Scan for the cell matching the given text and deliver its [X, Y] coordinate at center. 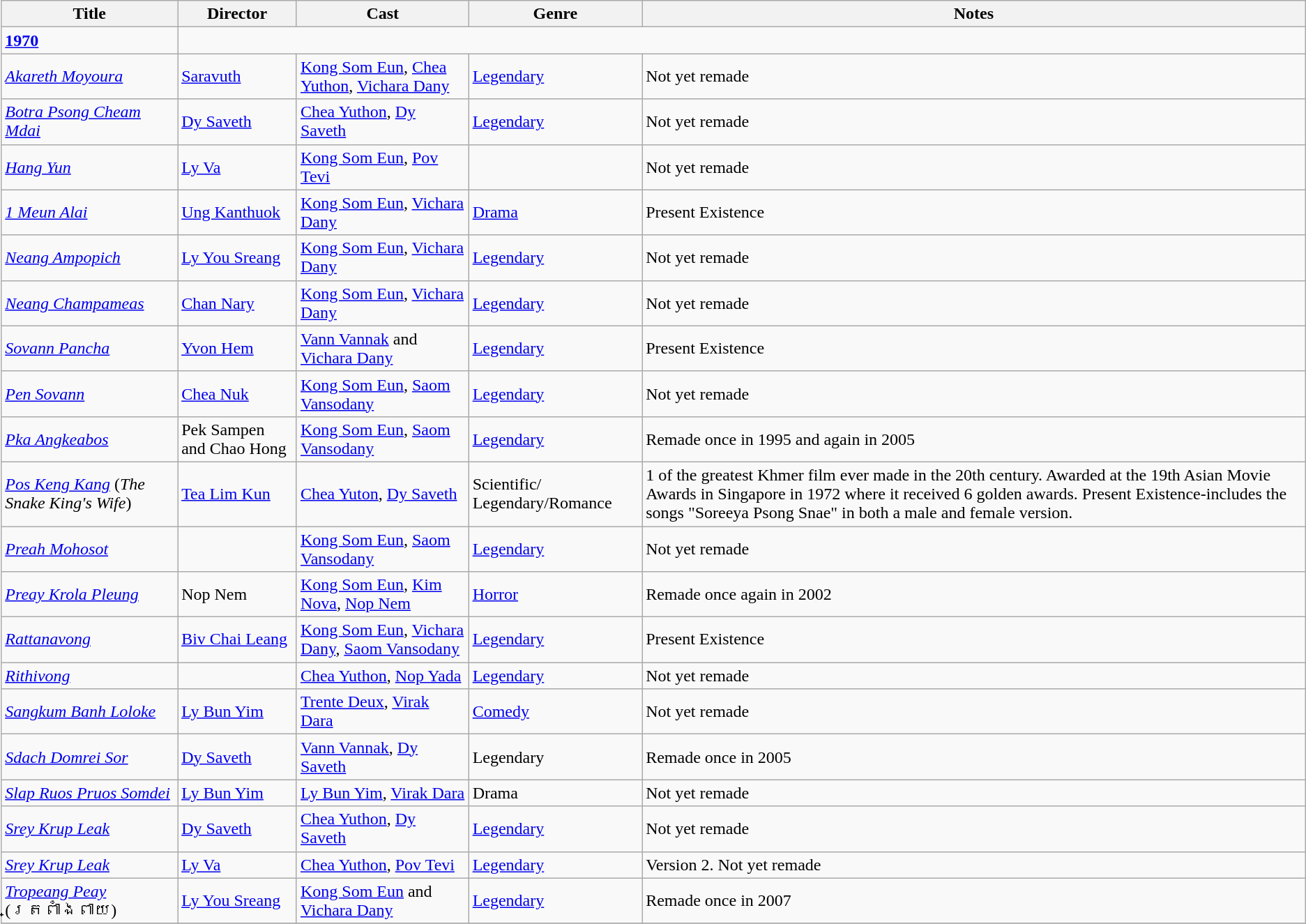
Version 2. Not yet remade [974, 865]
Neang Champameas [89, 303]
Pen Sovann [89, 393]
Ly Bun Yim, Virak Dara [382, 793]
Preay Krola Pleung [89, 594]
Remade once in 2005 [974, 757]
Kong Som Eun, Kim Nova, Nop Nem [382, 594]
Rattanavong [89, 640]
Saravuth [237, 77]
Remade once in 2007 [974, 901]
Vann Vannak and Vichara Dany [382, 349]
Horror [555, 594]
Genre [555, 14]
Kong Som Eun, Chea Yuthon, Vichara Dany [382, 77]
Remade once again in 2002 [974, 594]
Remade once in 1995 and again in 2005 [974, 439]
Nop Nem [237, 594]
Kong Som Eun, Vichara Dany, Saom Vansodany [382, 640]
Vann Vannak, Dy Saveth [382, 757]
Sangkum Banh Loloke [89, 711]
Notes [974, 14]
Comedy [555, 711]
Akareth Moyoura [89, 77]
Tropeang Peay (ត្រពាំងពាយ) [89, 901]
Preah Mohosot [89, 548]
Biv Chai Leang [237, 640]
Sdach Domrei Sor [89, 757]
Tea Lim Kun [237, 494]
Chea Yuthon, Pov Tevi [382, 865]
Trente Deux, Virak Dara [382, 711]
Scientific/ Legendary/Romance [555, 494]
Cast [382, 14]
Sovann Pancha [89, 349]
1 Meun Alai [89, 212]
Rithivong [89, 676]
Ung Kanthuok [237, 212]
Slap Ruos Pruos Somdei [89, 793]
Pek Sampen and Chao Hong [237, 439]
Yvon Hem [237, 349]
Pos Keng Kang (The Snake King's Wife) [89, 494]
Botra Psong Cheam Mdai [89, 121]
Title [89, 14]
Chea Yuton, Dy Saveth [382, 494]
Neang Ampopich [89, 258]
Kong Som Eun, Pov Tevi [382, 167]
Director [237, 14]
Chan Nary [237, 303]
Chea Yuthon, Nop Yada [382, 676]
Kong Som Eun and Vichara Dany [382, 901]
Chea Nuk [237, 393]
Hang Yun [89, 167]
Pka Angkeabos [89, 439]
1970 [89, 40]
